Extract the (X, Y) coordinate from the center of the cell holding the provided text.  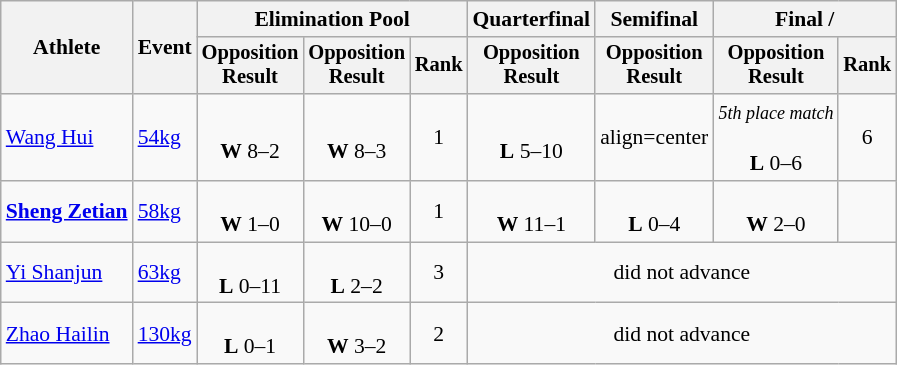
L 0–4 (654, 212)
54kg (165, 138)
3 (439, 272)
L 0–11 (250, 272)
W 3–2 (356, 334)
Event (165, 48)
W 8–3 (356, 138)
Athlete (67, 48)
130kg (165, 334)
58kg (165, 212)
W 11–1 (532, 212)
5th place matchL 0–6 (776, 138)
W 10–0 (356, 212)
W 8–2 (250, 138)
Quarterfinal (532, 19)
L 2–2 (356, 272)
Semifinal (654, 19)
2 (439, 334)
6 (867, 138)
L 0–1 (250, 334)
align=center (654, 138)
Yi Shanjun (67, 272)
W 1–0 (250, 212)
Sheng Zetian (67, 212)
W 2–0 (776, 212)
Elimination Pool (332, 19)
63kg (165, 272)
Wang Hui (67, 138)
Final / (804, 19)
L 5–10 (532, 138)
Zhao Hailin (67, 334)
